Determine the [X, Y] coordinate at the center of the cell enclosing the given text.  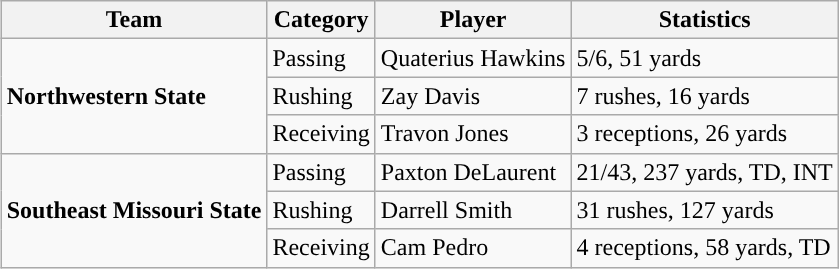
Quaterius Hawkins [473, 58]
Darrell Smith [473, 210]
Statistics [704, 20]
Category [321, 20]
Cam Pedro [473, 248]
Player [473, 20]
31 rushes, 127 yards [704, 210]
Travon Jones [473, 134]
5/6, 51 yards [704, 58]
Northwestern State [134, 96]
4 receptions, 58 yards, TD [704, 248]
Paxton DeLaurent [473, 172]
Southeast Missouri State [134, 210]
21/43, 237 yards, TD, INT [704, 172]
3 receptions, 26 yards [704, 134]
7 rushes, 16 yards [704, 96]
Zay Davis [473, 96]
Team [134, 20]
